From the cell containing the given text, extract its center point as [x, y] coordinate. 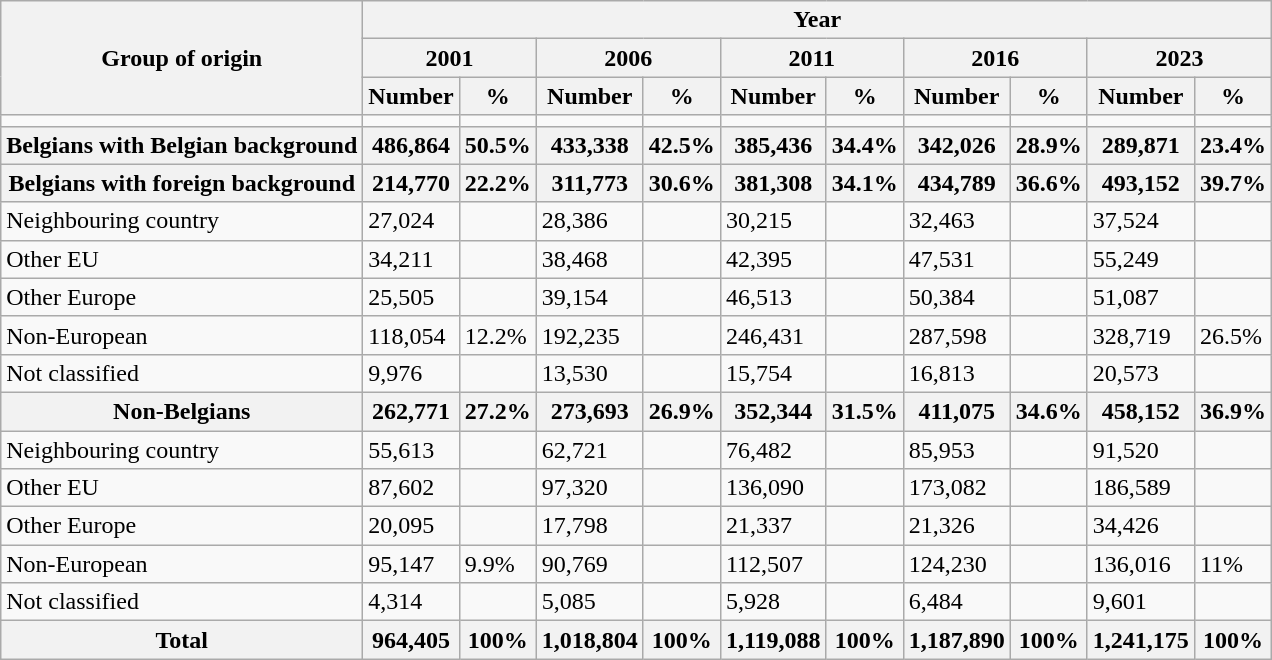
214,770 [411, 183]
13,530 [590, 373]
5,928 [773, 602]
Belgians with Belgian background [182, 145]
87,602 [411, 488]
186,589 [1140, 488]
486,864 [411, 145]
36.9% [1232, 411]
51,087 [1140, 297]
1,018,804 [590, 640]
20,095 [411, 526]
2011 [812, 58]
112,507 [773, 564]
124,230 [956, 564]
2001 [450, 58]
342,026 [956, 145]
16,813 [956, 373]
493,152 [1140, 183]
20,573 [1140, 373]
90,769 [590, 564]
34,426 [1140, 526]
411,075 [956, 411]
32,463 [956, 221]
136,016 [1140, 564]
11% [1232, 564]
31.5% [864, 411]
21,337 [773, 526]
42,395 [773, 259]
97,320 [590, 488]
12.2% [498, 335]
50.5% [498, 145]
311,773 [590, 183]
1,187,890 [956, 640]
38,468 [590, 259]
28.9% [1048, 145]
Total [182, 640]
25,505 [411, 297]
6,484 [956, 602]
39,154 [590, 297]
328,719 [1140, 335]
46,513 [773, 297]
27,024 [411, 221]
2016 [995, 58]
36.6% [1048, 183]
5,085 [590, 602]
136,090 [773, 488]
9.9% [498, 564]
262,771 [411, 411]
34.6% [1048, 411]
47,531 [956, 259]
37,524 [1140, 221]
28,386 [590, 221]
27.2% [498, 411]
34.4% [864, 145]
Non-Belgians [182, 411]
287,598 [956, 335]
964,405 [411, 640]
9,601 [1140, 602]
42.5% [682, 145]
Belgians with foreign background [182, 183]
30.6% [682, 183]
Group of origin [182, 58]
15,754 [773, 373]
458,152 [1140, 411]
173,082 [956, 488]
22.2% [498, 183]
26.5% [1232, 335]
352,344 [773, 411]
1,241,175 [1140, 640]
273,693 [590, 411]
434,789 [956, 183]
50,384 [956, 297]
26.9% [682, 411]
433,338 [590, 145]
55,613 [411, 449]
34.1% [864, 183]
192,235 [590, 335]
91,520 [1140, 449]
17,798 [590, 526]
23.4% [1232, 145]
2023 [1179, 58]
95,147 [411, 564]
39.7% [1232, 183]
Year [818, 20]
34,211 [411, 259]
118,054 [411, 335]
9,976 [411, 373]
2006 [628, 58]
385,436 [773, 145]
4,314 [411, 602]
381,308 [773, 183]
21,326 [956, 526]
30,215 [773, 221]
76,482 [773, 449]
289,871 [1140, 145]
1,119,088 [773, 640]
55,249 [1140, 259]
62,721 [590, 449]
246,431 [773, 335]
85,953 [956, 449]
